Extract the (X, Y) coordinate from the center of the cell holding the provided text.  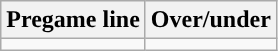
Pregame line (74, 20)
Over/under (210, 20)
